Pinpoint the cell where the given text exists, returning its [x, y] midpoint coordinate. 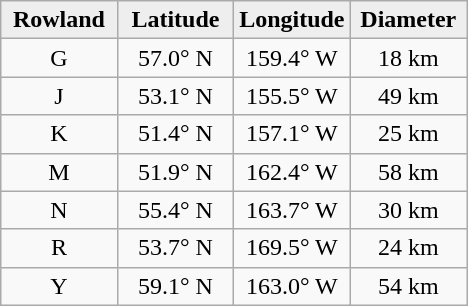
M [59, 172]
49 km [408, 96]
57.0° N [175, 58]
25 km [408, 134]
Diameter [408, 20]
58 km [408, 172]
157.1° W [292, 134]
J [59, 96]
159.4° W [292, 58]
Y [59, 286]
59.1° N [175, 286]
30 km [408, 210]
162.4° W [292, 172]
Rowland [59, 20]
G [59, 58]
51.4° N [175, 134]
169.5° W [292, 248]
24 km [408, 248]
51.9° N [175, 172]
54 km [408, 286]
N [59, 210]
163.0° W [292, 286]
55.4° N [175, 210]
53.7° N [175, 248]
Latitude [175, 20]
163.7° W [292, 210]
18 km [408, 58]
53.1° N [175, 96]
Longitude [292, 20]
K [59, 134]
R [59, 248]
155.5° W [292, 96]
